From the cell containing the given text, extract its center point as [x, y] coordinate. 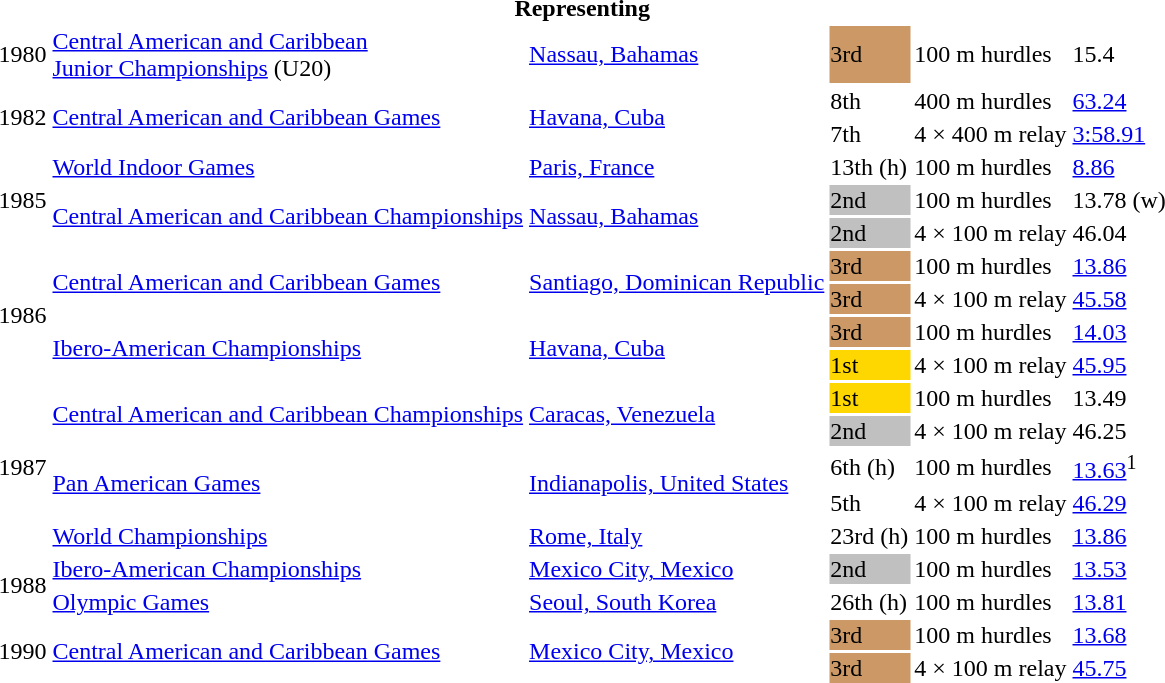
13th (h) [870, 167]
Santiago, Dominican Republic [677, 282]
26th (h) [870, 602]
6th (h) [870, 467]
Pan American Games [288, 484]
8th [870, 101]
Olympic Games [288, 602]
7th [870, 134]
4 × 400 m relay [990, 134]
Caracas, Venezuela [677, 414]
400 m hurdles [990, 101]
Seoul, South Korea [677, 602]
Central American and CaribbeanJunior Championships (U20) [288, 54]
Paris, France [677, 167]
5th [870, 503]
World Championships [288, 536]
23rd (h) [870, 536]
World Indoor Games [288, 167]
Rome, Italy [677, 536]
Indianapolis, United States [677, 484]
